Search for the cell housing the specified text and yield its (X, Y) center coordinate. 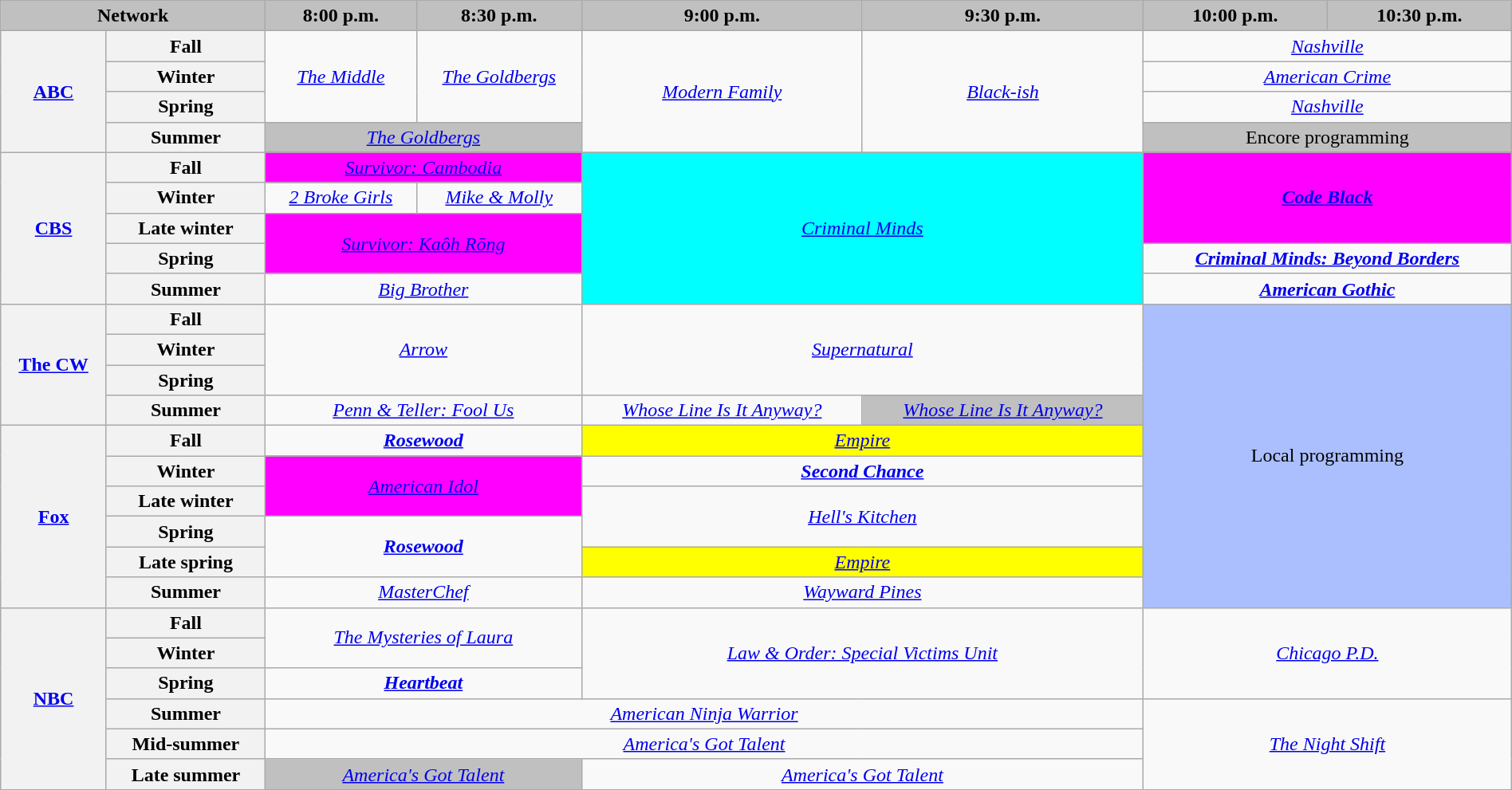
Modern Family (722, 92)
American Ninja Warrior (703, 713)
Chicago P.D. (1328, 653)
The Mysteries of Laura (423, 638)
Wayward Pines (862, 592)
Fox (54, 517)
CBS (54, 228)
Encore programming (1328, 137)
Survivor: Cambodia (423, 167)
NBC (54, 698)
Penn & Teller: Fool Us (423, 411)
Criminal Minds (862, 228)
Late summer (185, 774)
8:30 p.m. (499, 16)
American Crime (1328, 77)
Criminal Minds: Beyond Borders (1328, 258)
Survivor: Kaôh Rōng (423, 243)
Arrow (423, 349)
American Gothic (1328, 289)
Code Black (1328, 198)
Supernatural (862, 349)
Mike & Molly (499, 198)
Law & Order: Special Victims Unit (862, 653)
9:00 p.m. (722, 16)
The Middle (341, 77)
Local programming (1328, 456)
The Night Shift (1328, 744)
Hell's Kitchen (862, 517)
9:30 p.m. (1002, 16)
2 Broke Girls (341, 198)
American Idol (423, 486)
Late spring (185, 562)
Second Chance (862, 471)
8:00 p.m. (341, 16)
Mid-summer (185, 744)
Heartbeat (423, 683)
The CW (54, 364)
Big Brother (423, 289)
10:00 p.m. (1236, 16)
MasterChef (423, 592)
Black-ish (1002, 92)
ABC (54, 92)
10:30 p.m. (1419, 16)
Network (133, 16)
